Determine the [X, Y] coordinate at the center of the cell enclosing the given text.  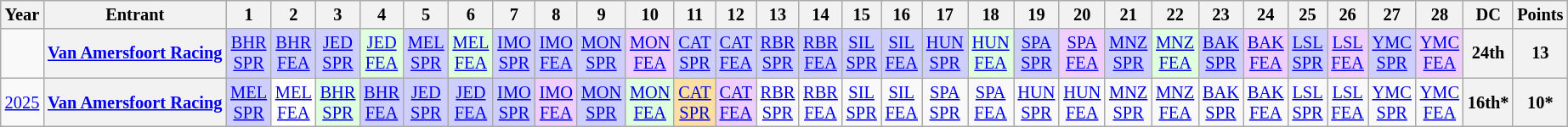
27 [1392, 14]
Points [1540, 14]
3 [338, 14]
15 [862, 14]
10* [1540, 102]
14 [820, 14]
16th* [1488, 102]
28 [1440, 14]
7 [513, 14]
19 [1036, 14]
2 [294, 14]
17 [945, 14]
DC [1488, 14]
1 [248, 14]
8 [556, 14]
22 [1175, 14]
6 [471, 14]
20 [1082, 14]
Year [22, 14]
2025 [22, 102]
24 [1266, 14]
21 [1129, 14]
Entrant [134, 14]
25 [1308, 14]
5 [427, 14]
10 [649, 14]
11 [694, 14]
18 [991, 14]
4 [382, 14]
26 [1348, 14]
16 [902, 14]
23 [1220, 14]
9 [602, 14]
24th [1488, 53]
12 [736, 14]
